For the text-containing cell, return its midpoint in [x, y] coordinate format. 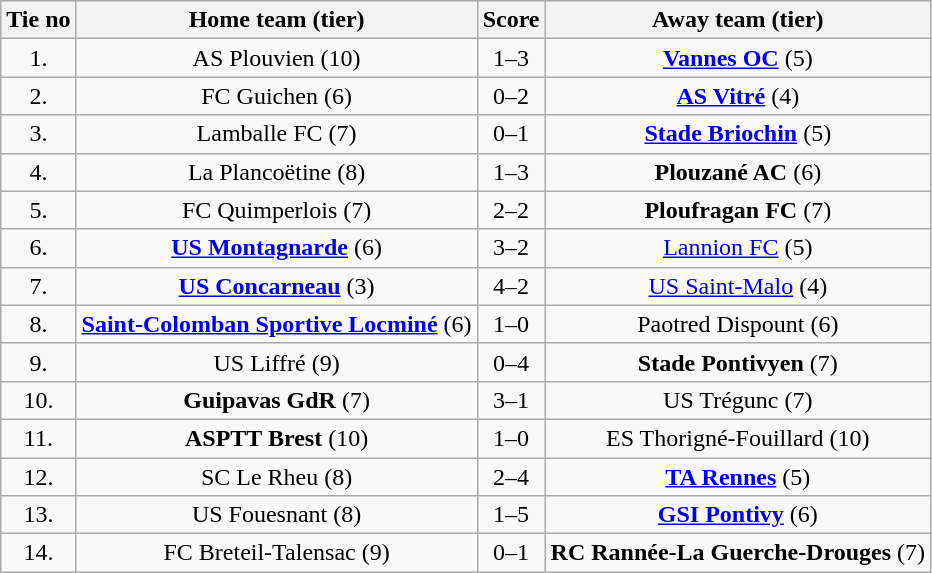
12. [38, 477]
Stade Briochin (5) [738, 134]
Lannion FC (5) [738, 248]
3–1 [511, 400]
9. [38, 362]
ASPTT Brest (10) [276, 438]
FC Quimperlois (7) [276, 210]
US Saint-Malo (4) [738, 286]
2–2 [511, 210]
US Montagnarde (6) [276, 248]
0–2 [511, 96]
Tie no [38, 20]
Guipavas GdR (7) [276, 400]
13. [38, 515]
14. [38, 553]
US Trégunc (7) [738, 400]
11. [38, 438]
AS Vitré (4) [738, 96]
1. [38, 58]
SC Le Rheu (8) [276, 477]
AS Plouvien (10) [276, 58]
10. [38, 400]
US Concarneau (3) [276, 286]
5. [38, 210]
4. [38, 172]
La Plancoëtine (8) [276, 172]
TA Rennes (5) [738, 477]
6. [38, 248]
Score [511, 20]
US Liffré (9) [276, 362]
3. [38, 134]
1–5 [511, 515]
Ploufragan FC (7) [738, 210]
Away team (tier) [738, 20]
Plouzané AC (6) [738, 172]
3–2 [511, 248]
Saint-Colomban Sportive Locminé (6) [276, 324]
FC Breteil-Talensac (9) [276, 553]
Paotred Dispount (6) [738, 324]
Stade Pontivyen (7) [738, 362]
FC Guichen (6) [276, 96]
8. [38, 324]
7. [38, 286]
RC Rannée-La Guerche-Drouges (7) [738, 553]
2. [38, 96]
Lamballe FC (7) [276, 134]
Vannes OC (5) [738, 58]
Home team (tier) [276, 20]
ES Thorigné-Fouillard (10) [738, 438]
GSI Pontivy (6) [738, 515]
US Fouesnant (8) [276, 515]
0–4 [511, 362]
4–2 [511, 286]
2–4 [511, 477]
